Return [X, Y] of the center of cell containing provided text 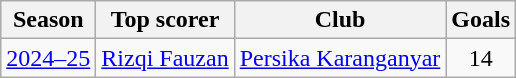
2024–25 [48, 58]
Rizqi Fauzan [165, 58]
Top scorer [165, 20]
Goals [481, 20]
14 [481, 58]
Club [340, 20]
Season [48, 20]
Persika Karanganyar [340, 58]
